Extract the [X, Y] coordinate from the center of the cell holding the provided text.  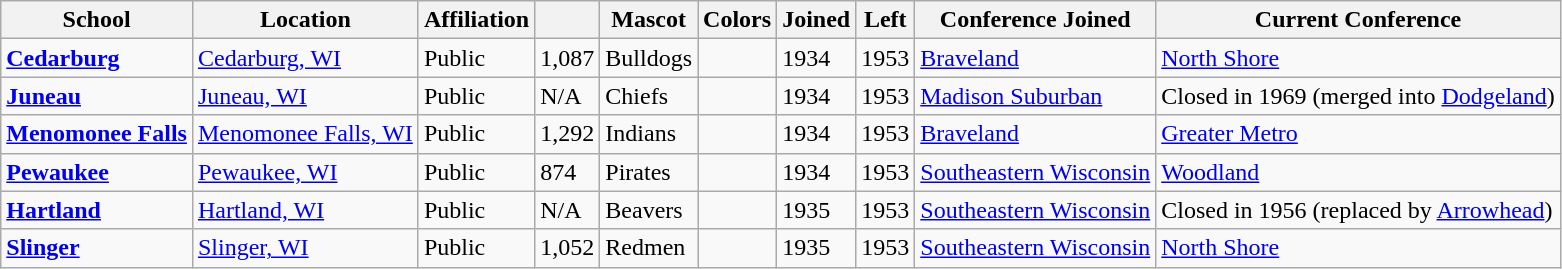
Joined [816, 20]
Current Conference [1358, 20]
Pewaukee [97, 172]
1,087 [568, 58]
Conference Joined [1036, 20]
Hartland, WI [305, 210]
Mascot [649, 20]
Location [305, 20]
School [97, 20]
Cedarburg [97, 58]
Menomonee Falls, WI [305, 134]
Closed in 1956 (replaced by Arrowhead) [1358, 210]
Bulldogs [649, 58]
Closed in 1969 (merged into Dodgeland) [1358, 96]
1,292 [568, 134]
Pewaukee, WI [305, 172]
874 [568, 172]
Cedarburg, WI [305, 58]
Slinger [97, 248]
Redmen [649, 248]
Hartland [97, 210]
Greater Metro [1358, 134]
Colors [738, 20]
Juneau [97, 96]
Affiliation [476, 20]
Juneau, WI [305, 96]
Menomonee Falls [97, 134]
Slinger, WI [305, 248]
Left [886, 20]
1,052 [568, 248]
Woodland [1358, 172]
Madison Suburban [1036, 96]
Beavers [649, 210]
Chiefs [649, 96]
Pirates [649, 172]
Indians [649, 134]
